Capture the cell that displays the provided text and extract its [x, y] central coordinate. 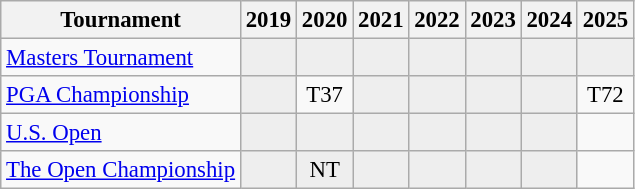
NT [325, 170]
PGA Championship [121, 95]
The Open Championship [121, 170]
2024 [549, 20]
2020 [325, 20]
Tournament [121, 20]
2019 [268, 20]
2023 [493, 20]
2022 [437, 20]
U.S. Open [121, 133]
Masters Tournament [121, 58]
T72 [605, 95]
T37 [325, 95]
2025 [605, 20]
2021 [381, 20]
